Identify which cell holds the provided text, then report its (x, y) central coordinate. 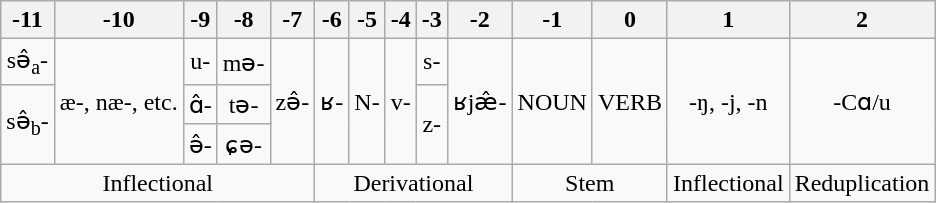
-2 (480, 20)
z- (432, 124)
ə̂- (200, 144)
VERB (630, 102)
-11 (28, 20)
sə̂b- (28, 124)
ʁ- (332, 102)
Stem (590, 183)
-4 (400, 20)
Reduplication (862, 183)
N- (367, 102)
ʁjæ̂- (480, 102)
v- (400, 102)
-9 (200, 20)
2 (862, 20)
s- (432, 62)
1 (728, 20)
-5 (367, 20)
-1 (552, 20)
0 (630, 20)
-10 (118, 20)
ɑ̂- (200, 105)
-7 (292, 20)
mə- (244, 62)
ɕə- (244, 144)
-Cɑ/u (862, 102)
-8 (244, 20)
-3 (432, 20)
-6 (332, 20)
-ŋ, -j, -n (728, 102)
æ-, næ-, etc. (118, 102)
tə- (244, 105)
sə̂a- (28, 62)
Derivational (414, 183)
u- (200, 62)
zə̂- (292, 102)
NOUN (552, 102)
